Return [X, Y] of the center of cell containing provided text 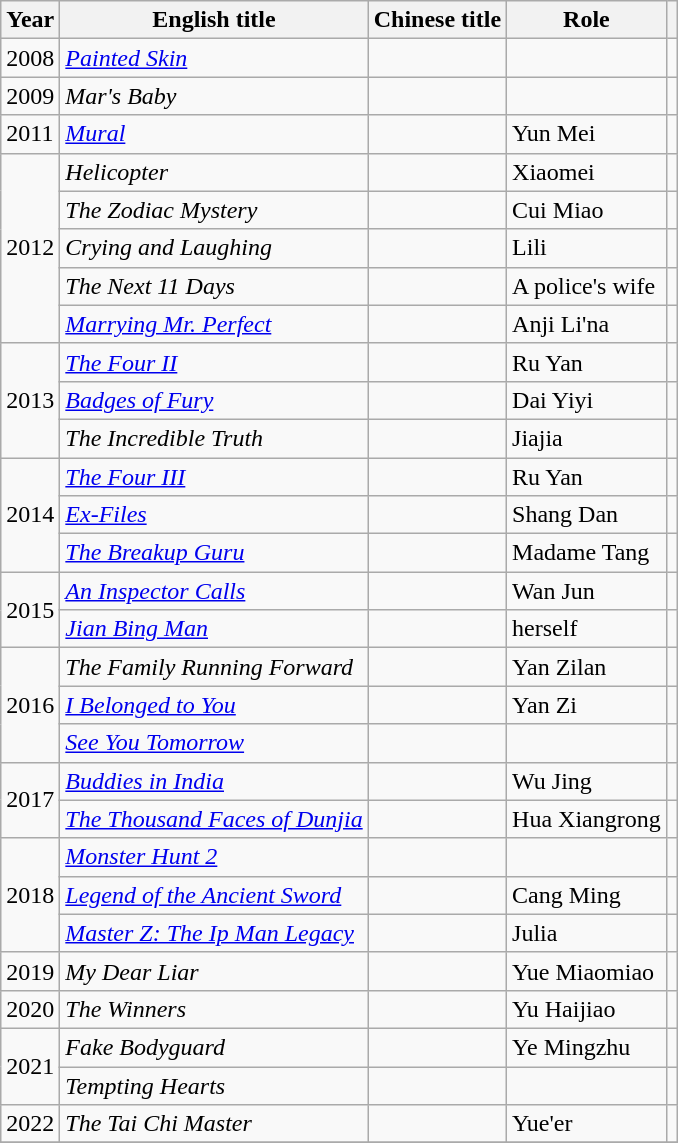
2020 [30, 1009]
Madame Tang [587, 553]
2015 [30, 610]
2014 [30, 515]
herself [587, 629]
Painted Skin [214, 58]
Master Z: The Ip Man Legacy [214, 933]
Cang Ming [587, 895]
Wan Jun [587, 591]
2009 [30, 96]
A police's wife [587, 286]
Tempting Hearts [214, 1085]
Year [30, 20]
Yun Mei [587, 134]
Mural [214, 134]
2012 [30, 248]
See You Tomorrow [214, 743]
2011 [30, 134]
The Thousand Faces of Dunjia [214, 819]
Jian Bing Man [214, 629]
Monster Hunt 2 [214, 857]
Xiaomei [587, 172]
Mar's Baby [214, 96]
2021 [30, 1066]
An Inspector Calls [214, 591]
The Winners [214, 1009]
Badges of Fury [214, 400]
Cui Miao [587, 210]
2013 [30, 400]
English title [214, 20]
The Breakup Guru [214, 553]
2022 [30, 1124]
Fake Bodyguard [214, 1047]
Marrying Mr. Perfect [214, 324]
Ye Mingzhu [587, 1047]
The Next 11 Days [214, 286]
Lili [587, 248]
Julia [587, 933]
Ex-Files [214, 515]
The Family Running Forward [214, 667]
Crying and Laughing [214, 248]
Yue Miaomiao [587, 971]
Role [587, 20]
Yue'er [587, 1124]
Shang Dan [587, 515]
2019 [30, 971]
My Dear Liar [214, 971]
Helicopter [214, 172]
Hua Xiangrong [587, 819]
The Four II [214, 362]
Wu Jing [587, 781]
2016 [30, 705]
Chinese title [437, 20]
Yu Haijiao [587, 1009]
I Belonged to You [214, 705]
Buddies in India [214, 781]
Jiajia [587, 438]
Dai Yiyi [587, 400]
Yan Zi [587, 705]
2008 [30, 58]
Yan Zilan [587, 667]
2017 [30, 800]
The Incredible Truth [214, 438]
The Zodiac Mystery [214, 210]
Legend of the Ancient Sword [214, 895]
Anji Li'na [587, 324]
The Tai Chi Master [214, 1124]
The Four III [214, 477]
2018 [30, 895]
